Search for the cell housing the specified text and yield its (x, y) center coordinate. 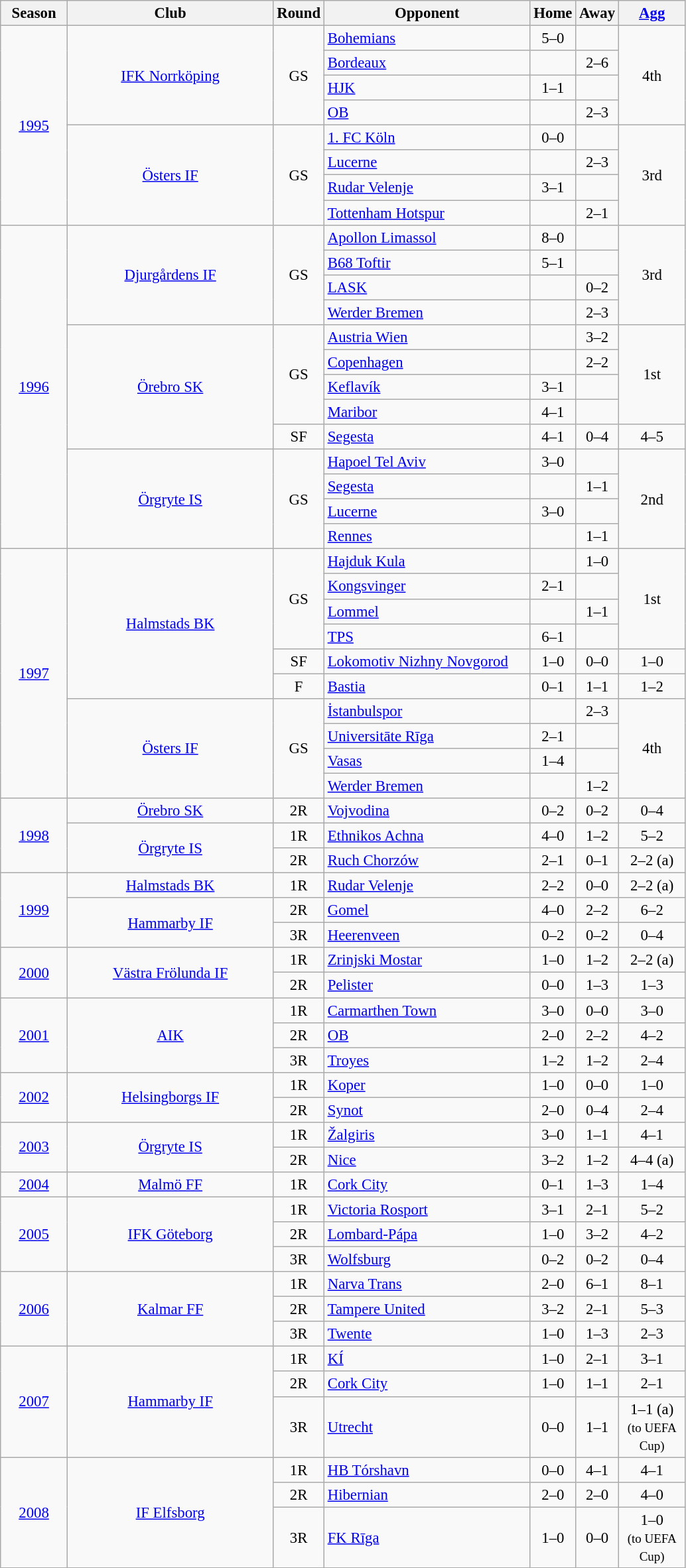
Apollon Limassol (427, 237)
KÍ (427, 1359)
Hapoel Tel Aviv (427, 462)
Narva Trans (427, 1284)
Home (553, 13)
1–1 (a)(to UEFA Cup) (652, 1427)
Opponent (427, 13)
Season (34, 13)
İstanbulspor (427, 711)
Bastia (427, 686)
Austria Wien (427, 337)
Ruch Chorzów (427, 861)
2006 (34, 1309)
2007 (34, 1402)
Lokomotiv Nizhny Novgorod (427, 661)
6–2 (652, 910)
2003 (34, 1147)
Västra Frölunda IF (170, 973)
2004 (34, 1185)
1995 (34, 126)
5–3 (652, 1309)
Wolfsburg (427, 1260)
4–5 (652, 437)
Ethnikos Achna (427, 836)
2008 (34, 1513)
FK Rīga (427, 1538)
Helsingborgs IF (170, 1097)
2005 (34, 1235)
Malmö FF (170, 1185)
Carmarthen Town (427, 1010)
Maribor (427, 412)
Kalmar FF (170, 1309)
2000 (34, 973)
Heerenveen (427, 935)
8–1 (652, 1284)
LASK (427, 287)
Gomel (427, 910)
AIK (170, 1036)
Bohemians (427, 38)
Vojvodina (427, 811)
Bordeaux (427, 63)
Troyes (427, 1060)
Hibernian (427, 1494)
Hajduk Kula (427, 562)
IFK Norrköping (170, 76)
Twente (427, 1334)
Koper (427, 1085)
5–1 (553, 263)
Žalgiris (427, 1135)
HJK (427, 88)
Vasas (427, 761)
Away (597, 13)
Copenhagen (427, 362)
Rennes (427, 536)
Victoria Rosport (427, 1209)
1998 (34, 835)
1–0(to UEFA Cup) (652, 1538)
IFK Göteborg (170, 1235)
Universitāte Rīga (427, 736)
1. FC Köln (427, 138)
Kongsvinger (427, 587)
Round (299, 13)
Tottenham Hotspur (427, 213)
2002 (34, 1097)
4–4 (a) (652, 1160)
2–6 (597, 63)
Utrecht (427, 1427)
HB Tórshavn (427, 1470)
Pelister (427, 985)
Zrinjski Mostar (427, 961)
5–0 (553, 38)
Keflavík (427, 387)
Agg (652, 13)
2001 (34, 1036)
F (299, 686)
Club (170, 13)
8–0 (553, 237)
2nd (652, 499)
TPS (427, 636)
IF Elfsborg (170, 1513)
Lommel (427, 611)
Synot (427, 1110)
Nice (427, 1160)
1997 (34, 674)
Djurgårdens IF (170, 274)
Tampere United (427, 1309)
1996 (34, 387)
Lombard-Pápa (427, 1235)
1999 (34, 911)
B68 Toftir (427, 263)
